Pinpoint the cell where the given text exists, returning its (x, y) midpoint coordinate. 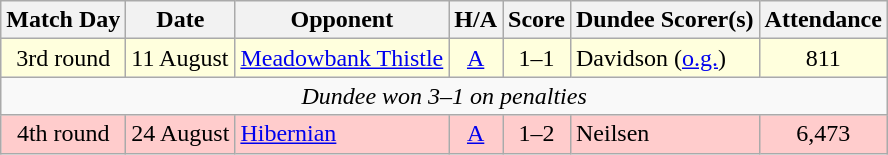
Opponent (342, 20)
24 August (180, 134)
Match Day (64, 20)
Date (180, 20)
6,473 (823, 134)
811 (823, 58)
4th round (64, 134)
Dundee Scorer(s) (664, 20)
Attendance (823, 20)
Meadowbank Thistle (342, 58)
1–1 (537, 58)
Davidson (o.g.) (664, 58)
Hibernian (342, 134)
11 August (180, 58)
H/A (476, 20)
Score (537, 20)
Dundee won 3–1 on penalties (444, 96)
3rd round (64, 58)
1–2 (537, 134)
Neilsen (664, 134)
